Search for the cell housing the specified text and yield its [x, y] center coordinate. 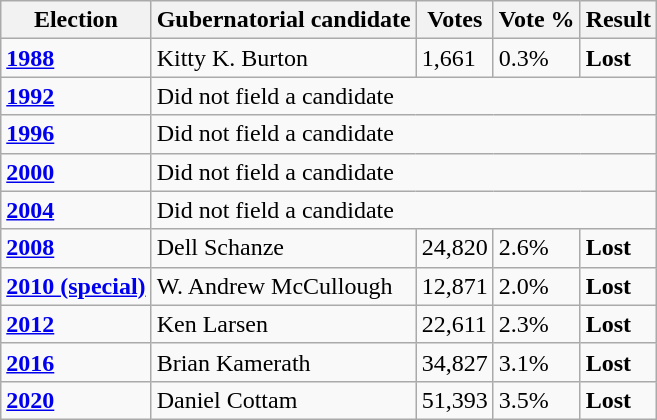
Dell Schanze [284, 248]
3.5% [536, 400]
W. Andrew McCullough [284, 286]
2008 [76, 248]
12,871 [454, 286]
1,661 [454, 58]
1992 [76, 96]
Gubernatorial candidate [284, 20]
2004 [76, 210]
2000 [76, 172]
Ken Larsen [284, 324]
Election [76, 20]
2020 [76, 400]
2.3% [536, 324]
51,393 [454, 400]
Kitty K. Burton [284, 58]
Votes [454, 20]
34,827 [454, 362]
2.0% [536, 286]
Brian Kamerath [284, 362]
Vote % [536, 20]
2.6% [536, 248]
Result [618, 20]
3.1% [536, 362]
2010 (special) [76, 286]
0.3% [536, 58]
1988 [76, 58]
24,820 [454, 248]
2016 [76, 362]
1996 [76, 134]
Daniel Cottam [284, 400]
2012 [76, 324]
22,611 [454, 324]
